Provide the [X, Y] coordinate of the cell's center where the given text is located.  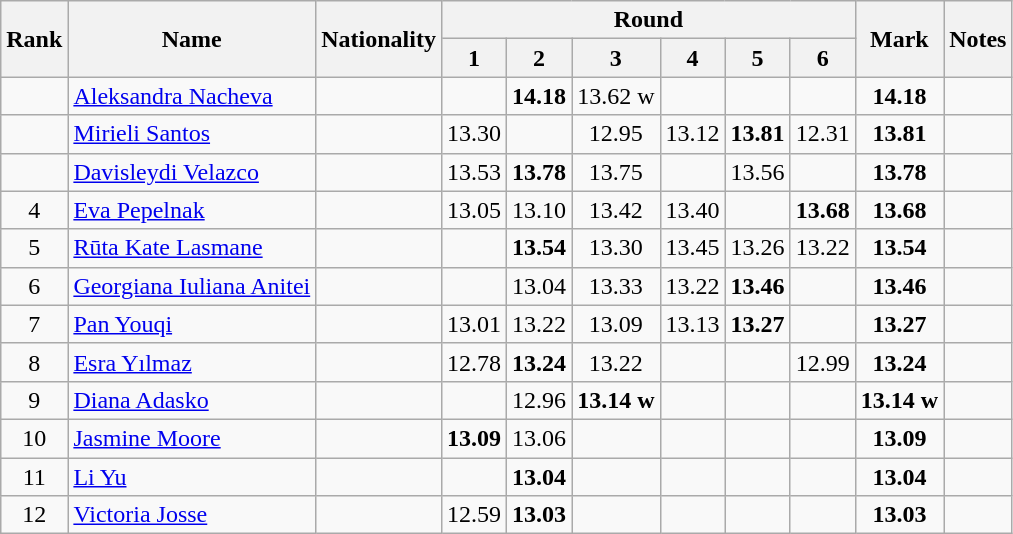
1 [474, 58]
Aleksandra Nacheva [192, 96]
Notes [978, 39]
Jasmine Moore [192, 438]
Nationality [379, 39]
10 [34, 438]
12 [34, 515]
13.40 [692, 210]
Esra Yılmaz [192, 362]
13.05 [474, 210]
13.62 w [616, 96]
12.99 [822, 362]
13.26 [758, 248]
7 [34, 324]
Pan Youqi [192, 324]
13.10 [540, 210]
Davisleydi Velazco [192, 172]
Mirieli Santos [192, 134]
Li Yu [192, 477]
2 [540, 58]
8 [34, 362]
13.01 [474, 324]
Rūta Kate Lasmane [192, 248]
13.53 [474, 172]
11 [34, 477]
Victoria Josse [192, 515]
13.42 [616, 210]
13.45 [692, 248]
13.13 [692, 324]
13.56 [758, 172]
Mark [899, 39]
12.95 [616, 134]
12.96 [540, 400]
9 [34, 400]
3 [616, 58]
12.78 [474, 362]
Rank [34, 39]
Eva Pepelnak [192, 210]
13.33 [616, 286]
12.31 [822, 134]
Georgiana Iuliana Anitei [192, 286]
Diana Adasko [192, 400]
12.59 [474, 515]
Round [648, 20]
Name [192, 39]
13.12 [692, 134]
13.06 [540, 438]
13.75 [616, 172]
